Output the [x, y] coordinate of the center of the cell containing the given text.  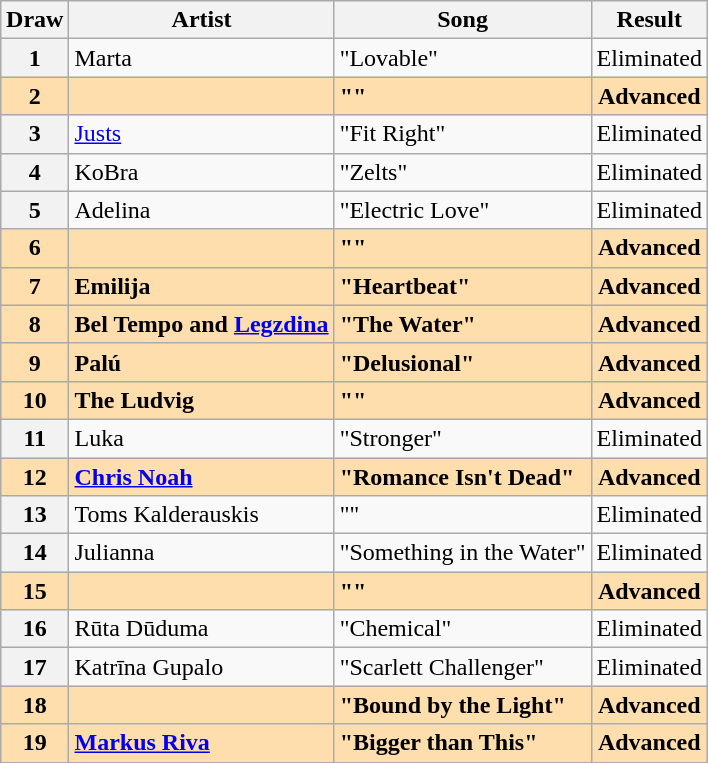
Katrīna Gupalo [202, 667]
"Zelts" [462, 172]
6 [35, 248]
16 [35, 629]
Palú [202, 362]
Adelina [202, 210]
Bel Tempo and Legzdina [202, 324]
9 [35, 362]
KoBra [202, 172]
"Lovable" [462, 58]
15 [35, 591]
13 [35, 515]
Justs [202, 134]
2 [35, 96]
18 [35, 705]
"Fit Right" [462, 134]
Marta [202, 58]
Result [649, 20]
12 [35, 477]
Toms Kalderauskis [202, 515]
4 [35, 172]
"Bigger than This" [462, 743]
1 [35, 58]
Song [462, 20]
11 [35, 438]
Draw [35, 20]
10 [35, 400]
Markus Riva [202, 743]
Emilija [202, 286]
"Chemical" [462, 629]
The Ludvig [202, 400]
Chris Noah [202, 477]
Luka [202, 438]
Artist [202, 20]
"Electric Love" [462, 210]
"Scarlett Challenger" [462, 667]
"Stronger" [462, 438]
3 [35, 134]
19 [35, 743]
8 [35, 324]
14 [35, 553]
"The Water" [462, 324]
Julianna [202, 553]
7 [35, 286]
"Delusional" [462, 362]
Rūta Dūduma [202, 629]
"Something in the Water" [462, 553]
17 [35, 667]
"Heartbeat" [462, 286]
"Romance Isn't Dead" [462, 477]
"Bound by the Light" [462, 705]
5 [35, 210]
